For the text-containing cell, return its midpoint in [x, y] coordinate format. 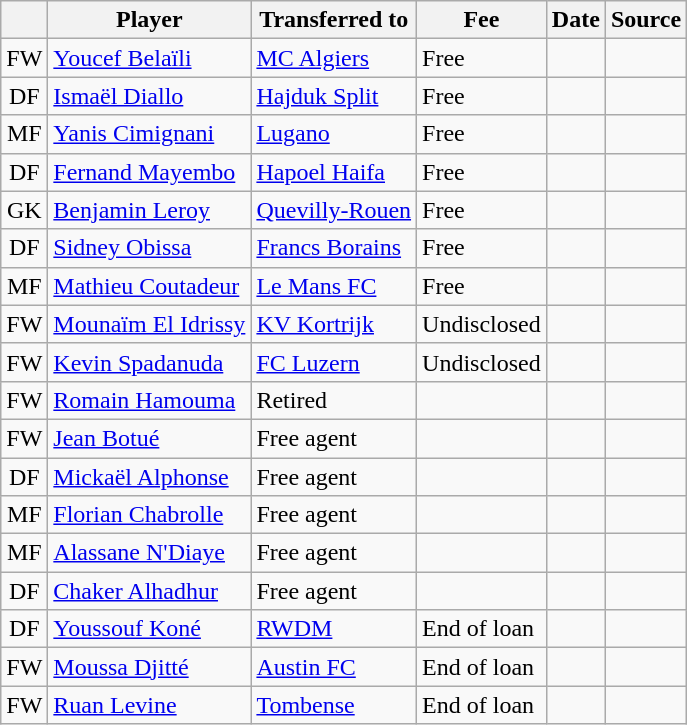
RWDM [334, 629]
Jean Botué [150, 438]
Mounaïm El Idrissy [150, 324]
Le Mans FC [334, 286]
Sidney Obissa [150, 248]
Kevin Spadanuda [150, 362]
Fernand Mayembo [150, 172]
Benjamin Leroy [150, 210]
Hapoel Haifa [334, 172]
Source [646, 20]
Yanis Cimignani [150, 134]
Youssouf Koné [150, 629]
Alassane N'Diaye [150, 553]
FC Luzern [334, 362]
Florian Chabrolle [150, 515]
Francs Borains [334, 248]
Mathieu Coutadeur [150, 286]
Mickaël Alphonse [150, 477]
Transferred to [334, 20]
Romain Hamouma [150, 400]
Ruan Levine [150, 705]
Hajduk Split [334, 96]
Lugano [334, 134]
Chaker Alhadhur [150, 591]
Ismaël Diallo [150, 96]
KV Kortrijk [334, 324]
GK [24, 210]
Fee [482, 20]
Tombense [334, 705]
MC Algiers [334, 58]
Moussa Djitté [150, 667]
Player [150, 20]
Youcef Belaïli [150, 58]
Austin FC [334, 667]
Date [576, 20]
Quevilly-Rouen [334, 210]
Retired [334, 400]
